Extract the (x, y) coordinate from the center of the cell holding the provided text.  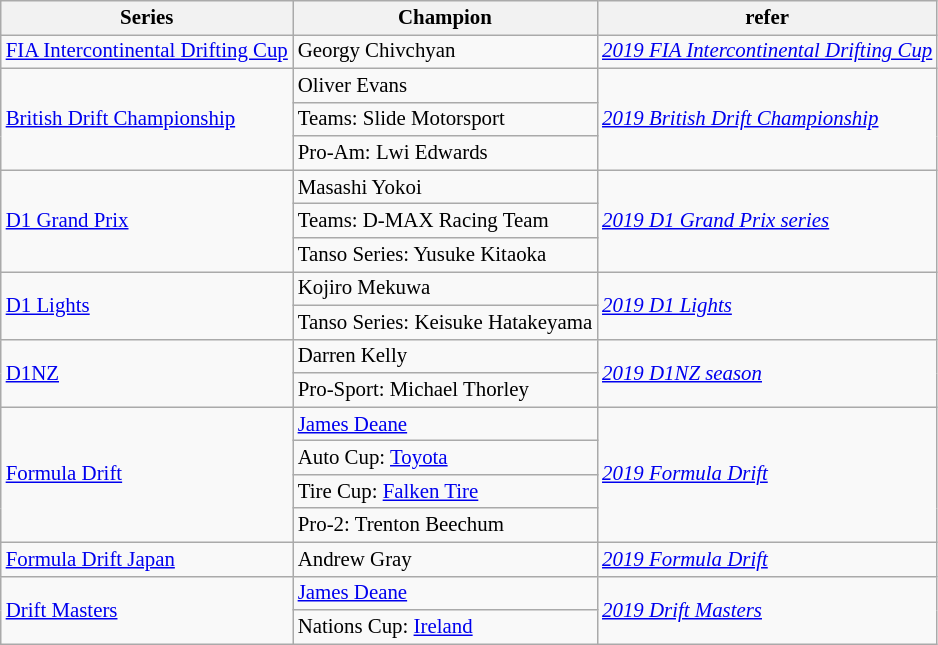
Pro-Am: Lwi Edwards (445, 153)
FIA Intercontinental Drifting Cup (147, 51)
Formula Drift (147, 474)
2019 D1 Grand Prix series (767, 221)
Formula Drift Japan (147, 559)
Kojiro Mekuwa (445, 288)
2019 D1 Lights (767, 305)
Pro-2: Trenton Beechum (445, 525)
2019 FIA Intercontinental Drifting Cup (767, 51)
Tanso Series: Keisuke Hatakeyama (445, 322)
D1 Lights (147, 305)
Oliver Evans (445, 85)
Series (147, 18)
Auto Cup: Toyota (445, 458)
refer (767, 18)
2019 British Drift Championship (767, 119)
Tire Cup: Falken Tire (445, 491)
Champion (445, 18)
D1NZ (147, 373)
D1 Grand Prix (147, 221)
Tanso Series: Yusuke Kitaoka (445, 255)
2019 Drift Masters (767, 610)
2019 D1NZ season (767, 373)
Masashi Yokoi (445, 187)
Andrew Gray (445, 559)
Pro-Sport: Michael Thorley (445, 390)
Teams: D-MAX Racing Team (445, 221)
Drift Masters (147, 610)
Georgy Chivchyan (445, 51)
Nations Cup: Ireland (445, 627)
Teams: Slide Motorsport (445, 119)
Darren Kelly (445, 356)
British Drift Championship (147, 119)
